Detect which cell encompasses the target text, then output its [X, Y] center coordinate. 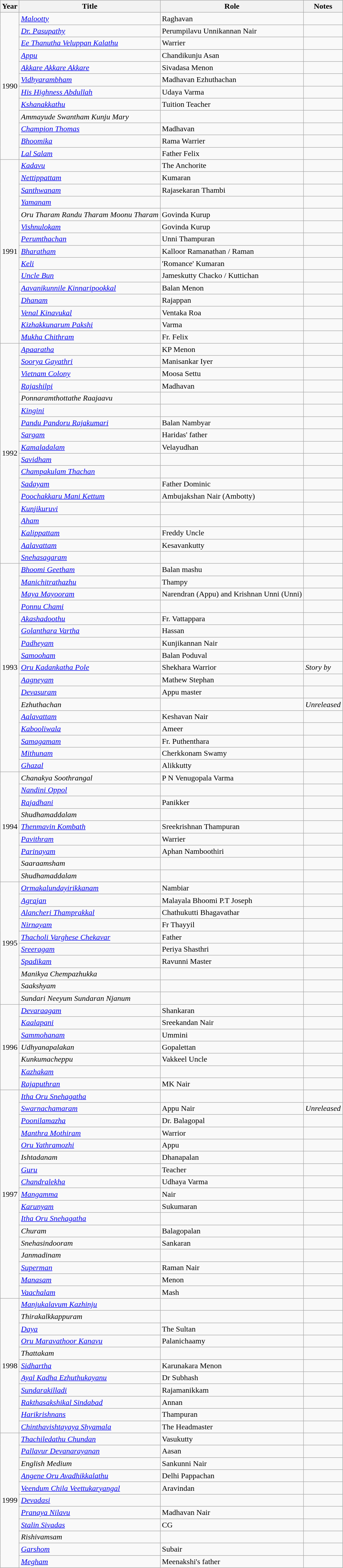
Vidhyarambham [90, 80]
Kadavu [90, 166]
Haridas' father [232, 435]
Kamaladalam [90, 447]
Ee Thanutha Veluppan Kalathu [90, 43]
Pallavur Devanarayanan [90, 1451]
Poochakkaru Mani Kettum [90, 496]
MK Nair [232, 1084]
The Anchorite [232, 166]
Madhavan Ezhuthachan [232, 80]
Nettippattam [90, 178]
Manikya Chempazhukka [90, 974]
Kalloor Ramanathan / Raman [232, 251]
Soorya Gayathri [90, 362]
'Romance' Kumaran [232, 263]
Saakshyam [90, 986]
Ventaka Roa [232, 312]
Rajaputhran [90, 1084]
Kunjikannan Nair [232, 643]
1993 [10, 668]
Mathew Stephan [232, 680]
Year [10, 6]
Maya Mayooram [90, 594]
1994 [10, 827]
Jameskutty Chacko / Kuttichan [232, 276]
Kizhakkunarum Pakshi [90, 325]
Venal Kinavukal [90, 312]
Ravunni Master [232, 962]
Superman [90, 1268]
Cherkkonam Swamy [232, 753]
Sukumaran [232, 1206]
Mukha Chithram [90, 337]
Role [232, 6]
Thampy [232, 582]
Hassan [232, 631]
Dr Subhash [232, 1378]
Dhanam [90, 300]
Snehasindooram [90, 1243]
Raghavan [232, 19]
Freddy Uncle [232, 533]
Kabooliwala [90, 729]
Pavithram [90, 839]
Ishtadanam [90, 1158]
Kesavankutty [232, 545]
Aravindan [232, 1488]
Vietnam Colony [90, 374]
Oru Maravathoor Kanavu [90, 1341]
Shankaran [232, 1010]
Sivadasa Menon [232, 68]
Golanthara Vartha [90, 631]
1995 [10, 943]
Kunkumacheppu [90, 1059]
Fr. Felix [232, 337]
Sankaran [232, 1243]
Mithunam [90, 753]
Father [232, 937]
1992 [10, 453]
Title [90, 6]
Yamanam [90, 202]
Unni Thampuran [232, 239]
Ezhuthachan [90, 704]
Alancheri Thamprakkal [90, 912]
Kunjikuruvi [90, 508]
Angene Oru Avadhikkalathu [90, 1476]
Chinthavishtayaya Shyamala [90, 1427]
Poonilamazha [90, 1121]
Apaaratha [90, 349]
Aphan Namboothiri [232, 851]
Balan Poduval [232, 655]
Vakkeel Uncle [232, 1059]
Aavanikunnile Kinnaripookkal [90, 288]
Panikker [232, 802]
Champakulam Thachan [90, 472]
Gopalettan [232, 1047]
English Medium [90, 1463]
Balan Menon [232, 288]
Oru Tharam Randu Tharam Moonu Tharam [90, 215]
Thattakam [90, 1353]
Sreekrishnan Thampuran [232, 827]
Story by [323, 668]
Madhavan Nair [232, 1512]
Ponnaramthottathe Raajaavu [90, 398]
Thachiledathu Chundan [90, 1439]
Savidham [90, 459]
Chandikunju Asan [232, 55]
Oru Kadankatha Pole [90, 668]
Menon [232, 1280]
P N Venugopala Varma [232, 778]
Mangamma [90, 1194]
Swarnachamaram [90, 1108]
Father Felix [232, 153]
Rajappan [232, 300]
Ormakalundayirikkanam [90, 888]
Sammohanam [90, 1035]
Janmadinam [90, 1255]
The Sultan [232, 1329]
Guru [90, 1170]
Manisankar Iyer [232, 362]
Perumthachan [90, 239]
Annan [232, 1402]
Rajadhani [90, 802]
Dr. Balagopal [232, 1121]
Kumaran [232, 178]
Akashadoothu [90, 619]
Agrajan [90, 900]
Ambujakshan Nair (Ambotty) [232, 496]
Padheyam [90, 643]
Karunyam [90, 1206]
Rajashilpi [90, 386]
Rajamanikkam [232, 1390]
Karunakara Menon [232, 1366]
Udhyanapalakan [90, 1047]
Keshavan Nair [232, 716]
Manasam [90, 1280]
Churam [90, 1231]
Pandu Pandoru Rajakumari [90, 423]
Chanakya Soothrangal [90, 778]
Fr. Vattappara [232, 619]
Rajasekaran Thambi [232, 190]
Fr. Puthenthara [232, 741]
Nandini Oppol [90, 790]
Thampuran [232, 1415]
Devasuram [90, 692]
Bharatham [90, 251]
Moosa Settu [232, 374]
Palanichaamy [232, 1341]
Garshom [90, 1549]
Champion Thomas [90, 129]
Sankunni Nair [232, 1463]
Keli [90, 263]
Periya Shasthri [232, 949]
Balan mashu [232, 570]
Aasan [232, 1451]
Vaachalam [90, 1292]
Akkare Akkare Akkare [90, 68]
Malayala Bhoomi P.T Joseph [232, 900]
Spadikam [90, 962]
Sreeragam [90, 949]
Varma [232, 325]
Vishnulokam [90, 227]
Alikkutty [232, 766]
Lal Salam [90, 153]
Megham [90, 1562]
Chathukutti Bhagavathar [232, 912]
Udhaya Varma [232, 1182]
Dhanapalan [232, 1158]
Ammayude Swantham Kunju Mary [90, 116]
Chandralekha [90, 1182]
Rishivamsam [90, 1537]
Appu master [232, 692]
Appu Nair [232, 1108]
Perumpilavu Unnikannan Nair [232, 31]
Kaalapani [90, 1023]
Tuition Teacher [232, 104]
Ayal Kadha Ezhuthukayanu [90, 1378]
Balagopalan [232, 1231]
Parinayam [90, 851]
Samooham [90, 655]
Delhi Pappachan [232, 1476]
Ameer [232, 729]
Uncle Bun [90, 276]
Ummini [232, 1035]
Ponnu Chami [90, 606]
CG [232, 1525]
Notes [323, 6]
Aham [90, 521]
Samagamam [90, 741]
His Highness Abdullah [90, 92]
Velayudhan [232, 447]
1990 [10, 86]
Bhoomi Geetham [90, 570]
Sreekandan Nair [232, 1023]
Raman Nair [232, 1268]
Manichitrathazhu [90, 582]
Vasukutty [232, 1439]
Father Dominic [232, 484]
Ghazal [90, 766]
Stalin Sivadas [90, 1525]
1997 [10, 1194]
Daya [90, 1329]
Sadayam [90, 484]
Kingini [90, 410]
Bhoomika [90, 141]
Narendran (Appu) and Krishnan Unni (Unni) [232, 594]
Teacher [232, 1170]
Devadasi [90, 1500]
Rakthasakshikal Sindabad [90, 1402]
1991 [10, 252]
Shekhara Warrior [232, 668]
Nirnayam [90, 925]
Harikrishnans [90, 1415]
1998 [10, 1365]
Devaraagam [90, 1010]
Thirakalkkappuram [90, 1316]
Nair [232, 1194]
Aagneyam [90, 680]
Sundarakilladi [90, 1390]
Sundari Neeyum Sundaran Njanum [90, 998]
Udaya Varma [232, 92]
Mash [232, 1292]
Nambiar [232, 888]
Fr Thayyil [232, 925]
Pranaya Nilavu [90, 1512]
Manjukalavum Kazhinju [90, 1304]
Sidhartha [90, 1366]
Thenmavin Kombath [90, 827]
Veendum Chila Veettukaryangal [90, 1488]
Oru Yathramozhi [90, 1145]
Kalippattam [90, 533]
Meenakshi's father [232, 1562]
Subair [232, 1549]
Kazhakam [90, 1072]
Rama Warrier [232, 141]
Warrior [232, 1133]
KP Menon [232, 349]
1999 [10, 1500]
Santhwanam [90, 190]
Malootty [90, 19]
Kshanakkathu [90, 104]
Thacholi Varghese Chekavar [90, 937]
1996 [10, 1047]
Balan Nambyar [232, 423]
Snehasagaram [90, 558]
Dr. Pasupathy [90, 31]
Saaraamsham [90, 863]
The Headmaster [232, 1427]
Sargam [90, 435]
Manthra Mothiram [90, 1133]
